Pinpoint the cell where the given text exists, returning its (x, y) midpoint coordinate. 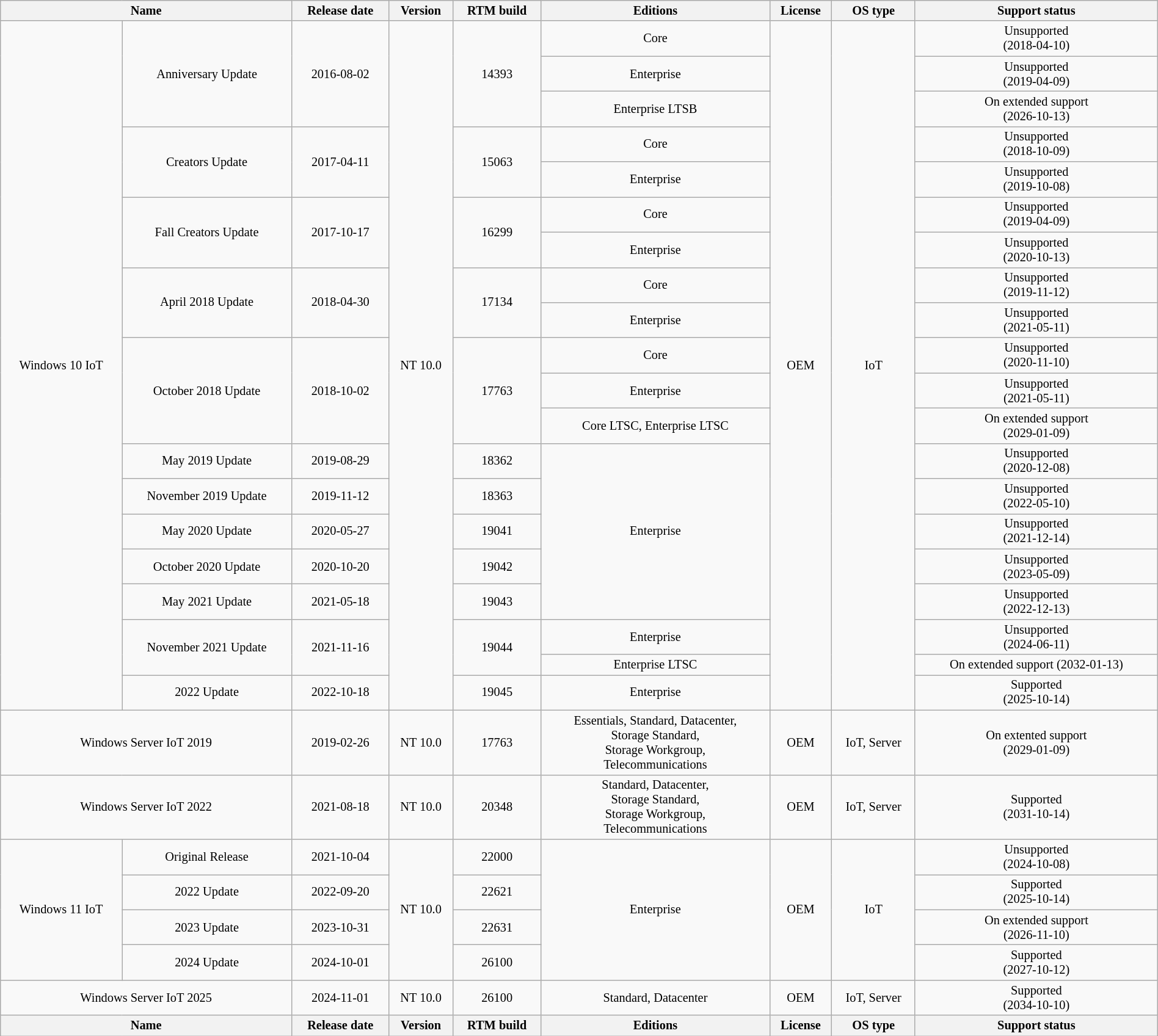
2022-10-18 (341, 692)
2024 Update (207, 962)
2021-11-16 (341, 647)
Anniversary Update (207, 73)
19043 (497, 601)
Supported(2031-10-14) (1036, 807)
Core LTSC, Enterprise LTSC (655, 426)
Unsupported(2024-10-08) (1036, 857)
On extended support (2032-01-13) (1036, 665)
May 2019 Update (207, 461)
Fall Creators Update (207, 232)
On extended support(2029-01-09) (1036, 426)
15063 (497, 161)
19044 (497, 647)
17134 (497, 303)
Unsupported(2019-10-08) (1036, 179)
2016-08-02 (341, 73)
Unsupported(2021-12-14) (1036, 531)
May 2021 Update (207, 601)
18363 (497, 496)
Windows Server IoT 2025 (147, 998)
Enterprise LTSC (655, 665)
2018-10-02 (341, 391)
On extended support(2026-11-10) (1036, 927)
Unsupported(2020-10-13) (1036, 250)
19042 (497, 567)
Standard, Datacenter,Storage Standard,Storage Workgroup,Telecommunications (655, 807)
2024-10-01 (341, 962)
19045 (497, 692)
Unsupported(2023-05-09) (1036, 567)
Unsupported(2022-12-13) (1036, 601)
2024-11-01 (341, 998)
20348 (497, 807)
Windows Server IoT 2022 (147, 807)
April 2018 Update (207, 303)
November 2021 Update (207, 647)
2019-02-26 (341, 742)
May 2020 Update (207, 531)
Windows Server IoT 2019 (147, 742)
2017-04-11 (341, 161)
19041 (497, 531)
22000 (497, 857)
22631 (497, 927)
14393 (497, 73)
Unsupported(2020-12-08) (1036, 461)
Unsupported(2020-11-10) (1036, 355)
2023 Update (207, 927)
2021-08-18 (341, 807)
Enterprise LTSB (655, 109)
2019-11-12 (341, 496)
Creators Update (207, 161)
18362 (497, 461)
Essentials, Standard, Datacenter,Storage Standard,Storage Workgroup,Telecommunications (655, 742)
Supported(2027-10-12) (1036, 962)
Unsupported(2018-10-09) (1036, 144)
October 2018 Update (207, 391)
2019-08-29 (341, 461)
October 2020 Update (207, 567)
Unsupported(2022-05-10) (1036, 496)
Unsupported(2024-06-11) (1036, 637)
Unsupported(2019-11-12) (1036, 285)
2017-10-17 (341, 232)
Windows 11 IoT (61, 910)
On extended support(2026-10-13) (1036, 109)
Supported(2034-10-10) (1036, 998)
16299 (497, 232)
22621 (497, 892)
On extented support(2029-01-09) (1036, 742)
Windows 10 IoT (61, 365)
Unsupported(2018-04-10) (1036, 38)
2020-10-20 (341, 567)
2023-10-31 (341, 927)
Standard, Datacenter (655, 998)
2021-10-04 (341, 857)
Original Release (207, 857)
2020-05-27 (341, 531)
2021-05-18 (341, 601)
2022-09-20 (341, 892)
2018-04-30 (341, 303)
November 2019 Update (207, 496)
